Detect which cell encompasses the target text, then output its (x, y) center coordinate. 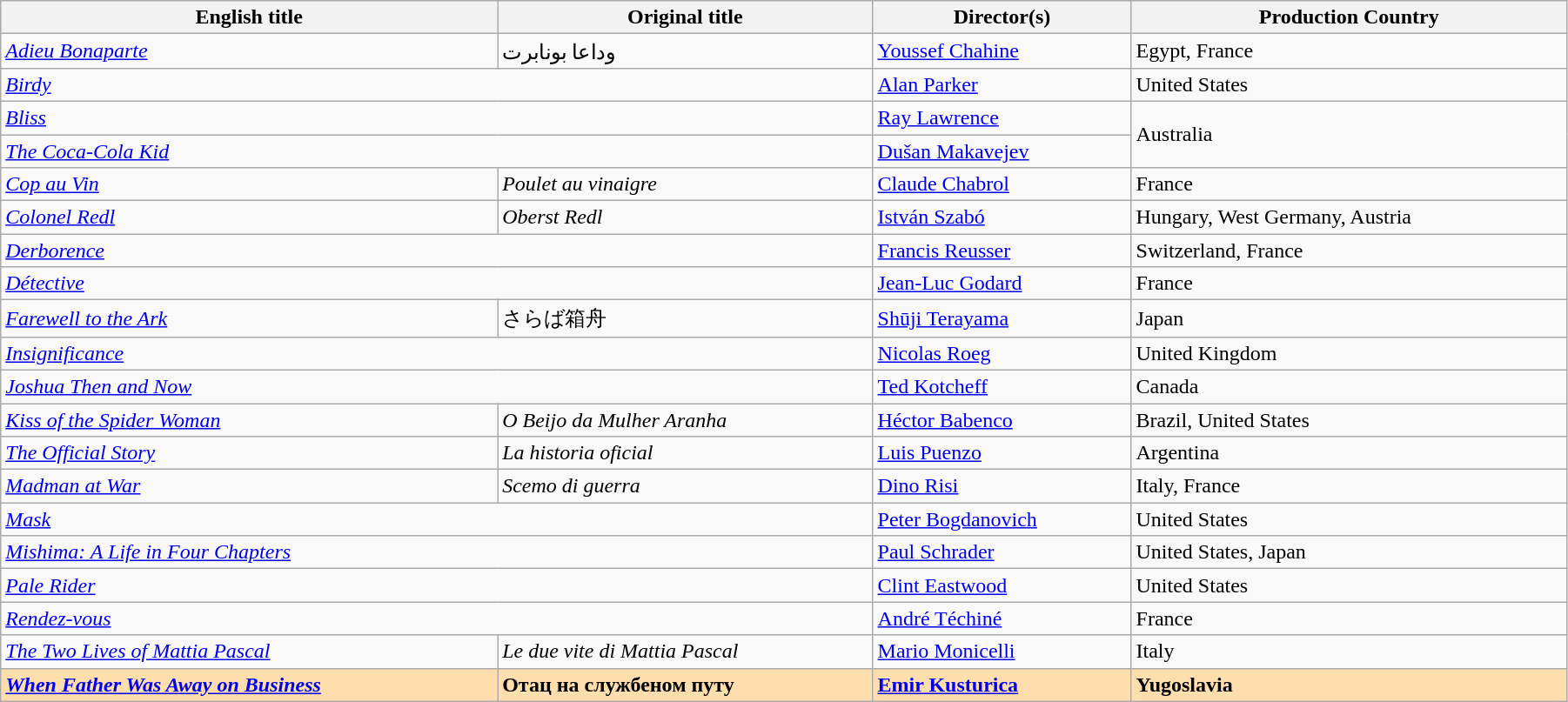
Shūji Terayama (1002, 318)
O Beijo da Mulher Aranha (686, 420)
Egypt, France (1349, 51)
Clint Eastwood (1002, 585)
وداعا بونابرت (686, 51)
Peter Bogdanovich (1002, 519)
Poulet au vinaigre (686, 184)
Kiss of the Spider Woman (249, 420)
Colonel Redl (249, 217)
Le due vite di Mattia Pascal (686, 652)
Pale Rider (437, 585)
Youssef Chahine (1002, 51)
Dino Risi (1002, 486)
André Téchiné (1002, 618)
Switzerland, France (1349, 251)
Production Country (1349, 17)
Cop au Vin (249, 184)
Insignificance (437, 353)
Canada (1349, 386)
Bliss (437, 117)
Mishima: A Life in Four Chapters (437, 552)
Отац на службеном путу (686, 685)
Détective (437, 284)
Ted Kotcheff (1002, 386)
Director(s) (1002, 17)
English title (249, 17)
さらば箱舟 (686, 318)
Derborence (437, 251)
Farewell to the Ark (249, 318)
Original title (686, 17)
Joshua Then and Now (437, 386)
Luis Puenzo (1002, 453)
Scemo di guerra (686, 486)
Italy (1349, 652)
Mask (437, 519)
Rendez-vous (437, 618)
István Szabó (1002, 217)
Adieu Bonaparte (249, 51)
Australia (1349, 134)
Emir Kusturica (1002, 685)
Héctor Babenco (1002, 420)
Mario Monicelli (1002, 652)
United States, Japan (1349, 552)
United Kingdom (1349, 353)
The Official Story (249, 453)
Francis Reusser (1002, 251)
The Coca-Cola Kid (437, 150)
Alan Parker (1002, 84)
Jean-Luc Godard (1002, 284)
Hungary, West Germany, Austria (1349, 217)
Madman at War (249, 486)
Argentina (1349, 453)
Claude Chabrol (1002, 184)
Oberst Redl (686, 217)
The Two Lives of Mattia Pascal (249, 652)
La historia oficial (686, 453)
Brazil, United States (1349, 420)
Ray Lawrence (1002, 117)
Yugoslavia (1349, 685)
Japan (1349, 318)
Paul Schrader (1002, 552)
Dušan Makavejev (1002, 150)
Birdy (437, 84)
When Father Was Away on Business (249, 685)
Nicolas Roeg (1002, 353)
Italy, France (1349, 486)
